Determine the [x, y] coordinate at the center of the cell enclosing the given text.  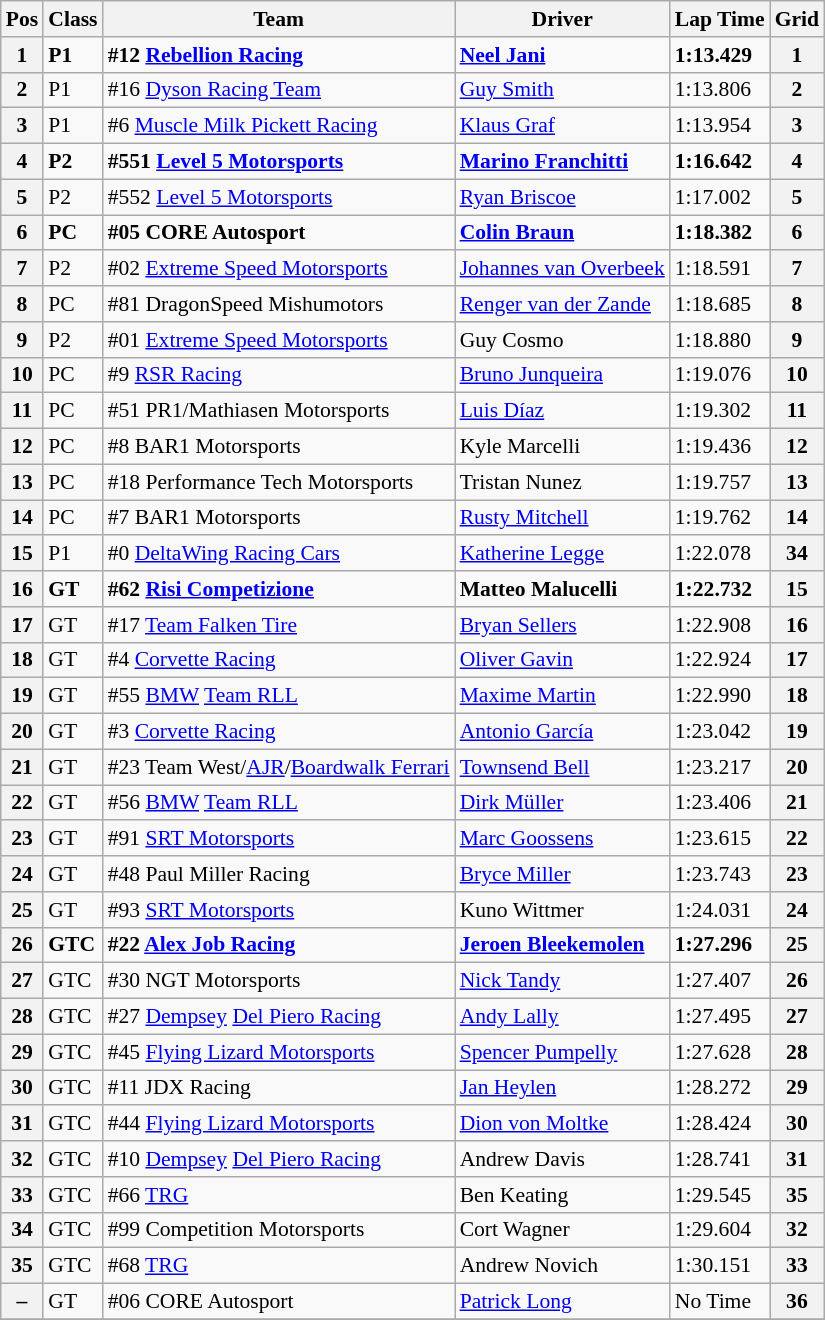
#55 BMW Team RLL [279, 696]
1:22.924 [720, 660]
1:23.406 [720, 803]
Ryan Briscoe [562, 197]
Cort Wagner [562, 1230]
#99 Competition Motorsports [279, 1230]
Katherine Legge [562, 554]
1:27.495 [720, 1017]
Antonio García [562, 732]
Dion von Moltke [562, 1124]
Maxime Martin [562, 696]
#22 Alex Job Racing [279, 945]
#3 Corvette Racing [279, 732]
Pos [22, 19]
#66 TRG [279, 1195]
1:28.741 [720, 1159]
Andy Lally [562, 1017]
Townsend Bell [562, 767]
1:22.078 [720, 554]
1:28.272 [720, 1088]
1:23.042 [720, 732]
#4 Corvette Racing [279, 660]
#23 Team West/AJR/Boardwalk Ferrari [279, 767]
1:18.685 [720, 304]
1:19.757 [720, 482]
1:22.732 [720, 589]
Grid [798, 19]
Bryan Sellers [562, 625]
No Time [720, 1302]
1:28.424 [720, 1124]
1:19.762 [720, 518]
Renger van der Zande [562, 304]
1:27.628 [720, 1052]
1:13.429 [720, 55]
Lap Time [720, 19]
#44 Flying Lizard Motorsports [279, 1124]
#68 TRG [279, 1266]
Nick Tandy [562, 981]
1:23.217 [720, 767]
#551 Level 5 Motorsports [279, 162]
#01 Extreme Speed Motorsports [279, 340]
Dirk Müller [562, 803]
Andrew Davis [562, 1159]
#12 Rebellion Racing [279, 55]
Johannes van Overbeek [562, 269]
1:22.908 [720, 625]
#62 Risi Competizione [279, 589]
#9 RSR Racing [279, 375]
Jeroen Bleekemolen [562, 945]
Driver [562, 19]
Marc Goossens [562, 839]
#16 Dyson Racing Team [279, 90]
#6 Muscle Milk Pickett Racing [279, 126]
#51 PR1/Mathiasen Motorsports [279, 411]
1:19.076 [720, 375]
Ben Keating [562, 1195]
Colin Braun [562, 233]
#06 CORE Autosport [279, 1302]
1:13.806 [720, 90]
1:18.382 [720, 233]
Spencer Pumpelly [562, 1052]
#7 BAR1 Motorsports [279, 518]
1:19.436 [720, 447]
Jan Heylen [562, 1088]
Kuno Wittmer [562, 910]
#10 Dempsey Del Piero Racing [279, 1159]
1:22.990 [720, 696]
#0 DeltaWing Racing Cars [279, 554]
Matteo Malucelli [562, 589]
1:16.642 [720, 162]
Patrick Long [562, 1302]
Bryce Miller [562, 874]
#48 Paul Miller Racing [279, 874]
Team [279, 19]
Klaus Graf [562, 126]
#93 SRT Motorsports [279, 910]
#17 Team Falken Tire [279, 625]
#91 SRT Motorsports [279, 839]
#56 BMW Team RLL [279, 803]
Marino Franchitti [562, 162]
1:19.302 [720, 411]
1:18.591 [720, 269]
1:30.151 [720, 1266]
Oliver Gavin [562, 660]
1:18.880 [720, 340]
#552 Level 5 Motorsports [279, 197]
Rusty Mitchell [562, 518]
#11 JDX Racing [279, 1088]
1:13.954 [720, 126]
#8 BAR1 Motorsports [279, 447]
1:27.407 [720, 981]
Guy Smith [562, 90]
#30 NGT Motorsports [279, 981]
Neel Jani [562, 55]
36 [798, 1302]
1:29.604 [720, 1230]
1:23.615 [720, 839]
Bruno Junqueira [562, 375]
#18 Performance Tech Motorsports [279, 482]
#45 Flying Lizard Motorsports [279, 1052]
1:23.743 [720, 874]
#81 DragonSpeed Mishumotors [279, 304]
Tristan Nunez [562, 482]
Andrew Novich [562, 1266]
Luis Díaz [562, 411]
Kyle Marcelli [562, 447]
#02 Extreme Speed Motorsports [279, 269]
Class [72, 19]
#05 CORE Autosport [279, 233]
Guy Cosmo [562, 340]
1:24.031 [720, 910]
#27 Dempsey Del Piero Racing [279, 1017]
1:27.296 [720, 945]
1:29.545 [720, 1195]
1:17.002 [720, 197]
– [22, 1302]
